Provide the (X, Y) coordinate of the cell's center where the given text is located.  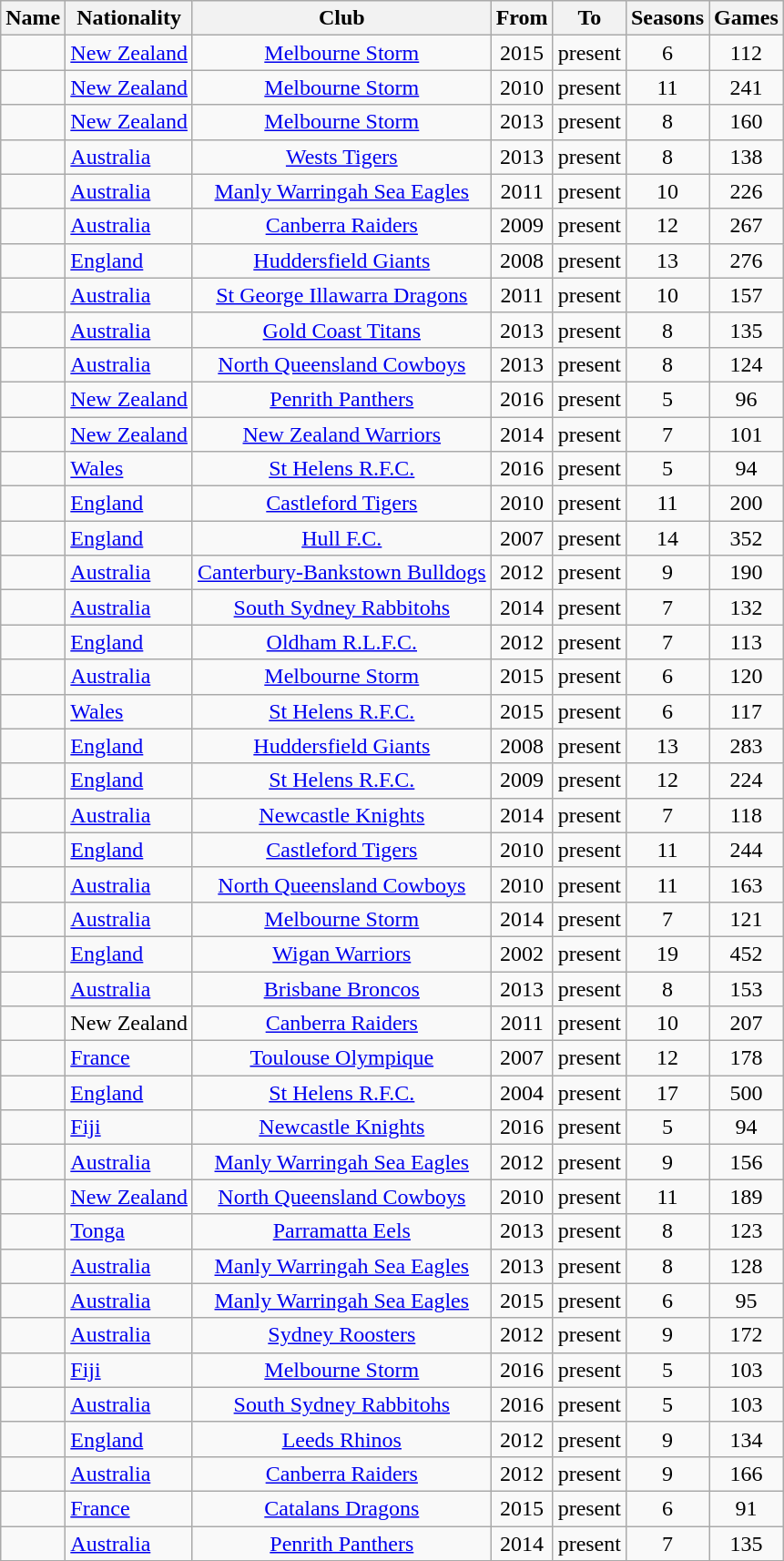
17 (667, 1093)
Club (341, 18)
226 (747, 191)
Leeds Rhinos (341, 1439)
190 (747, 573)
2002 (522, 954)
Sydney Roosters (341, 1335)
Canterbury-Bankstown Bulldogs (341, 573)
Wigan Warriors (341, 954)
Name (33, 18)
14 (667, 538)
128 (747, 1266)
120 (747, 677)
St George Illawarra Dragons (341, 295)
283 (747, 746)
19 (667, 954)
Hull F.C. (341, 538)
121 (747, 919)
Oldham R.L.F.C. (341, 642)
134 (747, 1439)
224 (747, 780)
166 (747, 1474)
Tonga (129, 1231)
117 (747, 711)
2004 (522, 1093)
244 (747, 850)
352 (747, 538)
178 (747, 1058)
163 (747, 884)
132 (747, 607)
189 (747, 1197)
118 (747, 815)
113 (747, 642)
123 (747, 1231)
160 (747, 122)
To (589, 18)
Brisbane Broncos (341, 988)
112 (747, 53)
Wests Tigers (341, 157)
172 (747, 1335)
452 (747, 954)
267 (747, 226)
New Zealand Warriors (341, 434)
276 (747, 260)
138 (747, 157)
95 (747, 1301)
241 (747, 87)
157 (747, 295)
96 (747, 399)
124 (747, 364)
207 (747, 1024)
91 (747, 1508)
200 (747, 504)
Parramatta Eels (341, 1231)
153 (747, 988)
Catalans Dragons (341, 1508)
Toulouse Olympique (341, 1058)
101 (747, 434)
156 (747, 1162)
From (522, 18)
Nationality (129, 18)
Games (747, 18)
500 (747, 1093)
Gold Coast Titans (341, 330)
Seasons (667, 18)
